Locate the cell with the specified text and output its [X, Y] center coordinate. 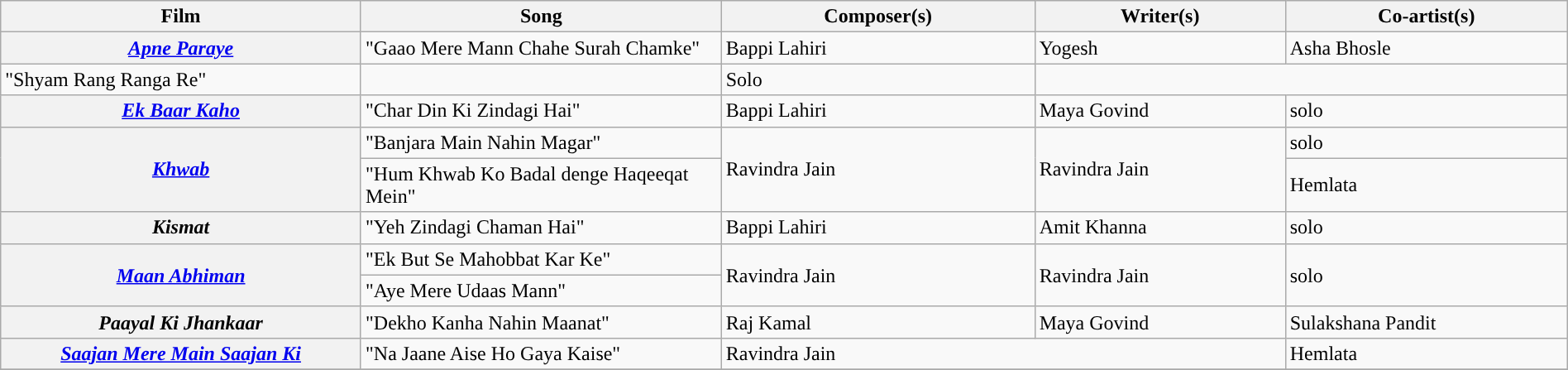
"Na Jaane Aise Ho Gaya Kaise" [541, 353]
"Yeh Zindagi Chaman Hai" [541, 228]
Ek Baar Kaho [181, 111]
Raj Kamal [878, 322]
Paayal Ki Jhankaar [181, 322]
"Aye Mere Udaas Mann" [541, 291]
Writer(s) [1159, 17]
Co-artist(s) [1426, 17]
Saajan Mere Main Saajan Ki [181, 353]
Amit Khanna [1159, 228]
Yogesh [1159, 48]
"Gaao Mere Mann Chahe Surah Chamke" [541, 48]
Solo [878, 79]
Apne Paraye [181, 48]
"Banjara Main Nahin Magar" [541, 142]
Film [181, 17]
Sulakshana Pandit [1426, 322]
Song [541, 17]
"Shyam Rang Ranga Re" [181, 79]
"Ek But Se Mahobbat Kar Ke" [541, 259]
"Char Din Ki Zindagi Hai" [541, 111]
Kismat [181, 228]
Composer(s) [878, 17]
Khwab [181, 169]
Maan Abhiman [181, 275]
"Hum Khwab Ko Badal denge Haqeeqat Mein" [541, 185]
"Dekho Kanha Nahin Maanat" [541, 322]
Asha Bhosle [1426, 48]
